Provide the [x, y] coordinate of the cell's center where the given text is located.  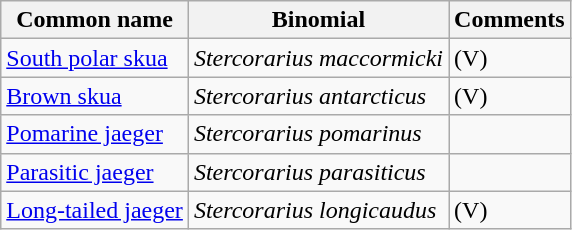
Pomarine jaeger [95, 134]
Stercorarius maccormicki [318, 58]
South polar skua [95, 58]
Brown skua [95, 96]
Stercorarius parasiticus [318, 172]
Stercorarius antarcticus [318, 96]
Long-tailed jaeger [95, 210]
Common name [95, 20]
Comments [510, 20]
Stercorarius longicaudus [318, 210]
Parasitic jaeger [95, 172]
Stercorarius pomarinus [318, 134]
Binomial [318, 20]
